Scan for the cell matching the given text and deliver its [X, Y] coordinate at center. 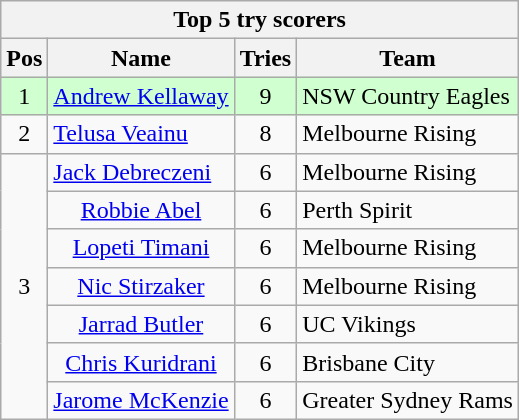
2 [24, 134]
9 [266, 96]
UC Vikings [408, 324]
Top 5 try scorers [260, 20]
NSW Country Eagles [408, 96]
Brisbane City [408, 362]
1 [24, 96]
Pos [24, 58]
Chris Kuridrani [141, 362]
Perth Spirit [408, 210]
Robbie Abel [141, 210]
Jarrad Butler [141, 324]
Telusa Veainu [141, 134]
Jarome McKenzie [141, 400]
3 [24, 286]
Name [141, 58]
Nic Stirzaker [141, 286]
Andrew Kellaway [141, 96]
8 [266, 134]
Jack Debreczeni [141, 172]
Lopeti Timani [141, 248]
Tries [266, 58]
Greater Sydney Rams [408, 400]
Team [408, 58]
